Return [X, Y] of the center of cell containing provided text 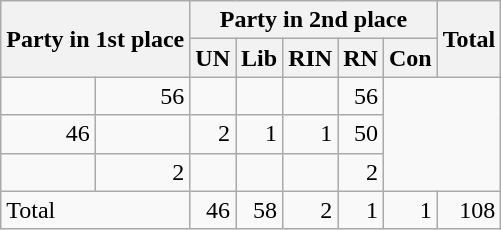
58 [260, 210]
Con [410, 58]
UN [213, 58]
Lib [260, 58]
RN [361, 58]
108 [469, 210]
RIN [310, 58]
50 [361, 134]
Party in 1st place [96, 39]
Party in 2nd place [314, 20]
